Detect which cell encompasses the target text, then output its (x, y) center coordinate. 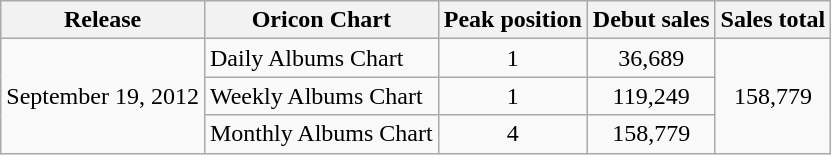
Sales total (773, 20)
Debut sales (651, 20)
September 19, 2012 (103, 96)
Daily Albums Chart (321, 58)
Release (103, 20)
Weekly Albums Chart (321, 96)
Peak position (512, 20)
119,249 (651, 96)
36,689 (651, 58)
Monthly Albums Chart (321, 134)
Oricon Chart (321, 20)
4 (512, 134)
